Scan for the cell matching the given text and deliver its [X, Y] coordinate at center. 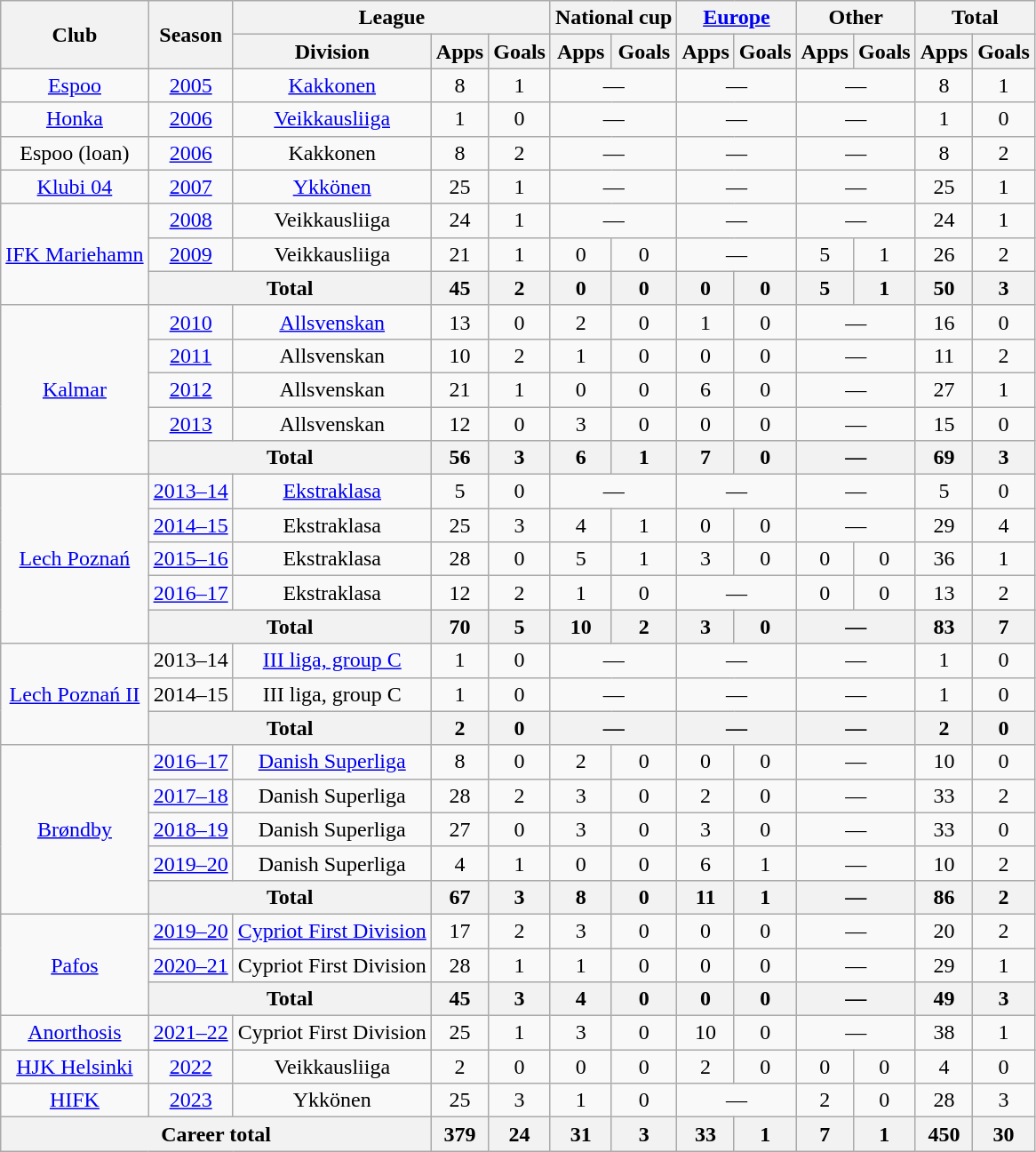
26 [944, 254]
Season [190, 35]
IFK Mariehamn [75, 254]
70 [459, 627]
Career total [217, 1134]
83 [944, 627]
2008 [190, 220]
49 [944, 999]
2015–16 [190, 559]
Europe [737, 18]
Division [332, 52]
450 [944, 1134]
Brøndby [75, 829]
Club [75, 35]
2021–22 [190, 1033]
League [391, 18]
69 [944, 458]
67 [459, 897]
Espoo [75, 85]
56 [459, 458]
2012 [190, 389]
36 [944, 559]
National cup [613, 18]
2009 [190, 254]
2013 [190, 424]
38 [944, 1033]
31 [580, 1134]
Klubi 04 [75, 187]
2023 [190, 1100]
2007 [190, 187]
16 [944, 322]
379 [459, 1134]
2011 [190, 356]
Lech Poznań [75, 559]
2022 [190, 1067]
50 [944, 288]
Espoo (loan) [75, 153]
HJK Helsinki [75, 1067]
86 [944, 897]
Other [856, 18]
Kalmar [75, 389]
HIFK [75, 1100]
2017–18 [190, 796]
Lech Poznań II [75, 694]
20 [944, 931]
Honka [75, 119]
2018–19 [190, 829]
2005 [190, 85]
2010 [190, 322]
Anorthosis [75, 1033]
15 [944, 424]
2020–21 [190, 964]
30 [1004, 1134]
Pafos [75, 964]
17 [459, 931]
